Detect which cell encompasses the target text, then output its (X, Y) center coordinate. 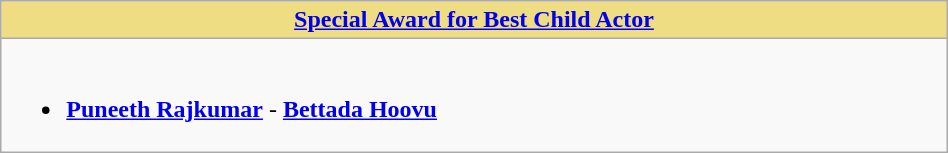
Special Award for Best Child Actor (474, 20)
Puneeth Rajkumar - Bettada Hoovu (474, 96)
